Capture the cell that displays the provided text and extract its (x, y) central coordinate. 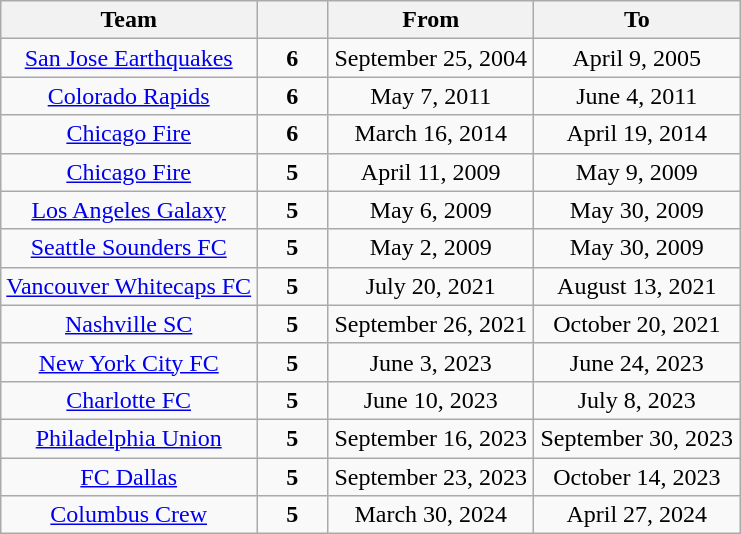
June 3, 2023 (431, 362)
San Jose Earthquakes (129, 58)
To (637, 20)
Vancouver Whitecaps FC (129, 286)
June 10, 2023 (431, 400)
Charlotte FC (129, 400)
October 14, 2023 (637, 477)
April 27, 2024 (637, 515)
July 8, 2023 (637, 400)
FC Dallas (129, 477)
July 20, 2021 (431, 286)
New York City FC (129, 362)
August 13, 2021 (637, 286)
From (431, 20)
Colorado Rapids (129, 96)
Columbus Crew (129, 515)
April 11, 2009 (431, 172)
May 2, 2009 (431, 248)
Los Angeles Galaxy (129, 210)
Seattle Sounders FC (129, 248)
March 30, 2024 (431, 515)
May 7, 2011 (431, 96)
Philadelphia Union (129, 438)
September 25, 2004 (431, 58)
September 16, 2023 (431, 438)
Nashville SC (129, 324)
June 24, 2023 (637, 362)
Team (129, 20)
May 9, 2009 (637, 172)
March 16, 2014 (431, 134)
June 4, 2011 (637, 96)
May 6, 2009 (431, 210)
April 19, 2014 (637, 134)
April 9, 2005 (637, 58)
October 20, 2021 (637, 324)
September 26, 2021 (431, 324)
September 23, 2023 (431, 477)
September 30, 2023 (637, 438)
